Return the [X, Y] coordinate for the center point of the cell that contains the specified text.  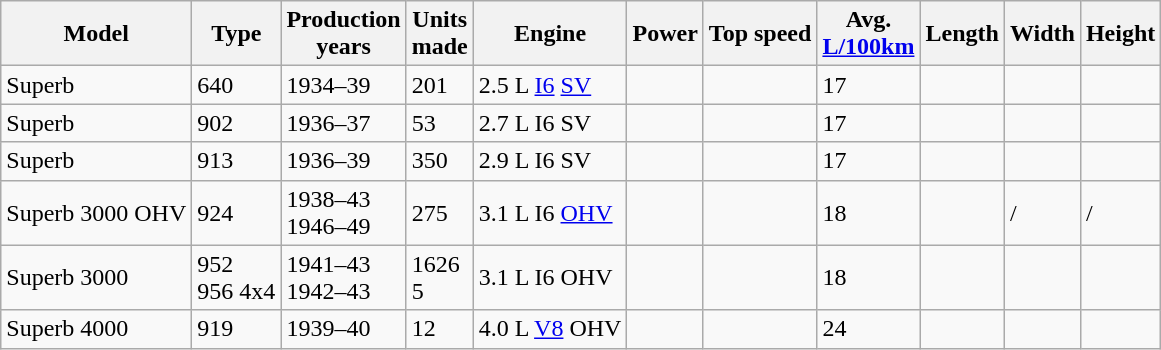
Avg. L/100km [868, 34]
2.9 L I6 SV [550, 161]
919 [236, 329]
Engine [550, 34]
275 [440, 212]
1934–39 [344, 85]
2.5 L I6 SV [550, 85]
2.7 L I6 SV [550, 123]
Superb 4000 [96, 329]
Superb 3000 [96, 278]
1936–37 [344, 123]
Length [962, 34]
16265 [440, 278]
924 [236, 212]
24 [868, 329]
Top speed [760, 34]
Height [1120, 34]
Units made [440, 34]
350 [440, 161]
952956 4x4 [236, 278]
Type [236, 34]
Production years [344, 34]
4.0 L V8 OHV [550, 329]
1936–39 [344, 161]
Superb 3000 OHV [96, 212]
Power [665, 34]
53 [440, 123]
Model [96, 34]
Width [1042, 34]
1939–40 [344, 329]
1938–431946–49 [344, 212]
913 [236, 161]
12 [440, 329]
902 [236, 123]
201 [440, 85]
1941–431942–43 [344, 278]
640 [236, 85]
